Find where the given text appears and provide that cell's center as [x, y] coordinate. 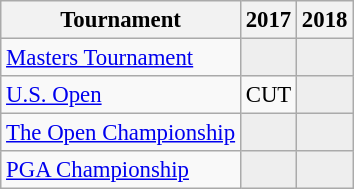
U.S. Open [121, 95]
CUT [268, 95]
Masters Tournament [121, 58]
2018 [325, 20]
The Open Championship [121, 133]
PGA Championship [121, 170]
Tournament [121, 20]
2017 [268, 20]
